Provide the (X, Y) coordinate of the cell's center where the given text is located.  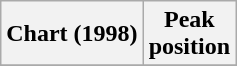
Peakposition (189, 34)
Chart (1998) (72, 34)
